Detect which cell encompasses the target text, then output its (X, Y) center coordinate. 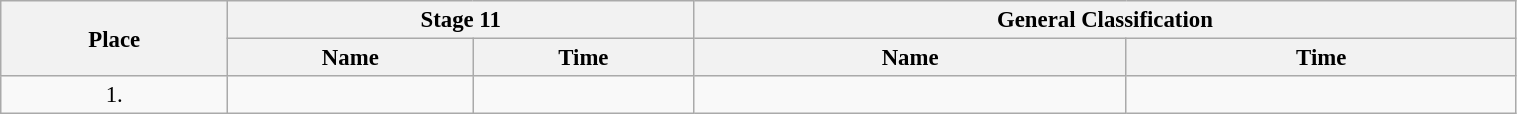
Place (114, 38)
1. (114, 95)
General Classification (1105, 20)
Stage 11 (461, 20)
